Find where the given text appears and provide that cell's center as (X, Y) coordinate. 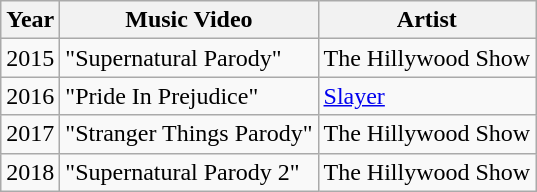
"Supernatural Parody" (189, 58)
"Stranger Things Parody" (189, 134)
Slayer (427, 96)
2018 (30, 172)
2016 (30, 96)
"Pride In Prejudice" (189, 96)
"Supernatural Parody 2" (189, 172)
2017 (30, 134)
Artist (427, 20)
Year (30, 20)
2015 (30, 58)
Music Video (189, 20)
